Capture the cell that displays the provided text and extract its [x, y] central coordinate. 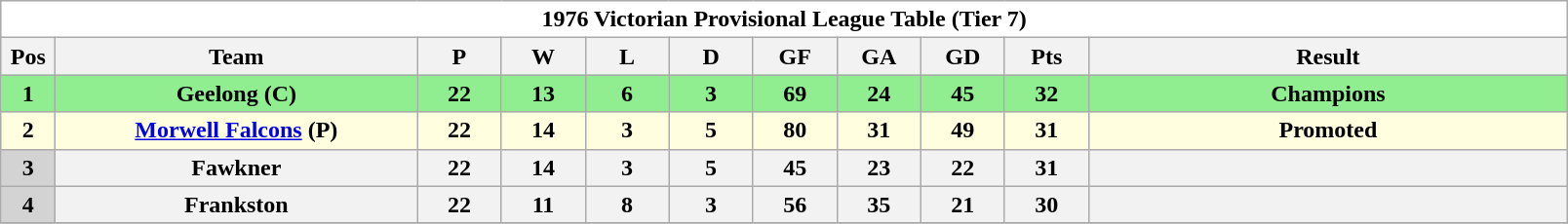
23 [879, 168]
69 [795, 93]
L [627, 56]
Pts [1046, 56]
Frankston [236, 205]
D [711, 56]
1976 Victorian Provisional League Table (Tier 7) [784, 19]
21 [962, 205]
GD [962, 56]
1 [28, 93]
Morwell Falcons (P) [236, 131]
49 [962, 131]
Promoted [1328, 131]
Champions [1328, 93]
56 [795, 205]
Pos [28, 56]
Fawkner [236, 168]
GF [795, 56]
80 [795, 131]
GA [879, 56]
Team [236, 56]
24 [879, 93]
13 [543, 93]
11 [543, 205]
Geelong (C) [236, 93]
30 [1046, 205]
6 [627, 93]
32 [1046, 93]
2 [28, 131]
35 [879, 205]
P [459, 56]
4 [28, 205]
W [543, 56]
Result [1328, 56]
8 [627, 205]
